For the text-containing cell, return its midpoint in (x, y) coordinate format. 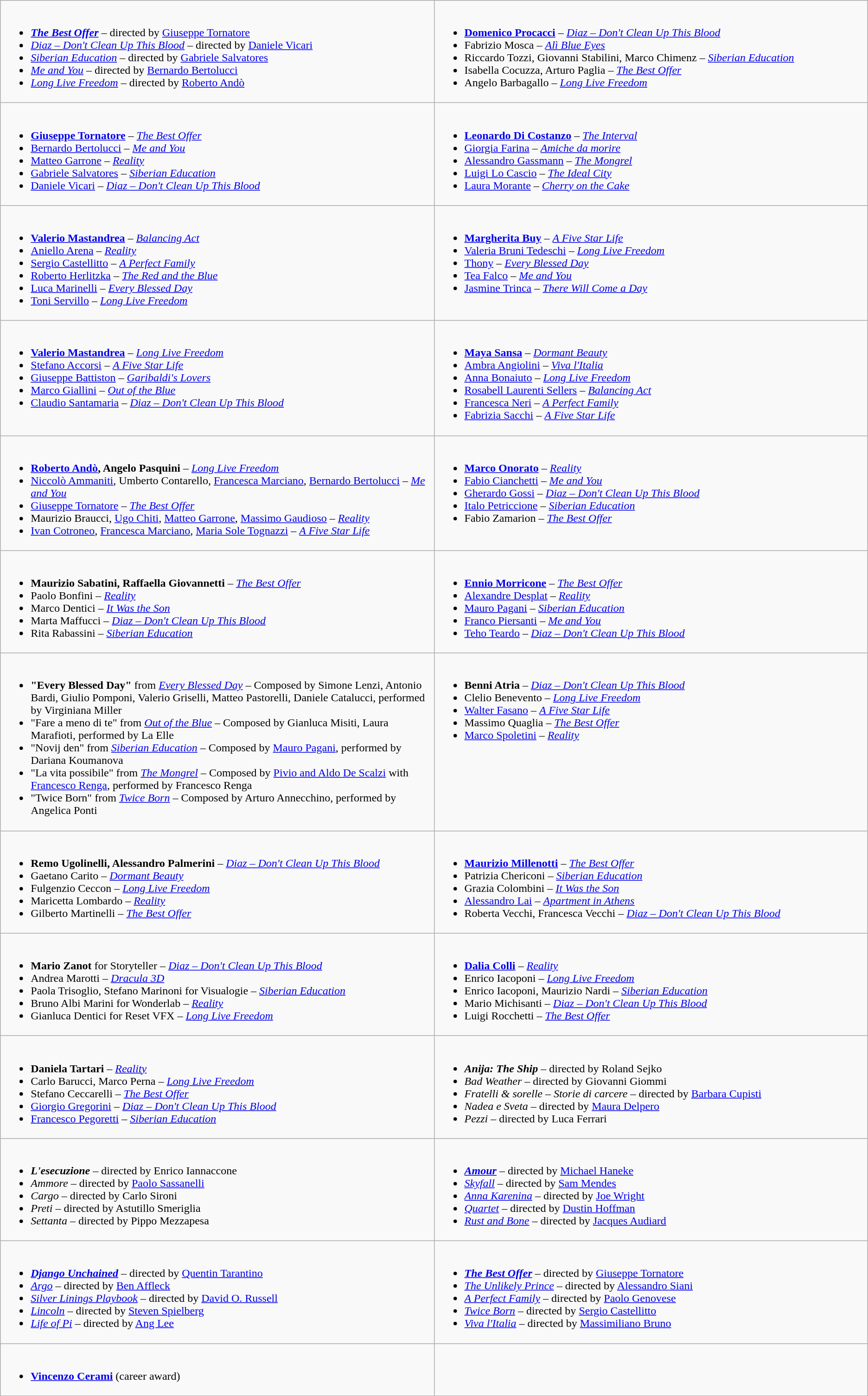
Vincenzo Cerami (career award) (217, 1369)
